Find where the given text appears and provide that cell's center as [X, Y] coordinate. 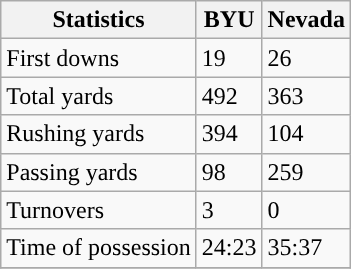
259 [306, 172]
26 [306, 58]
Nevada [306, 20]
BYU [229, 20]
104 [306, 134]
Total yards [99, 96]
Turnovers [99, 210]
363 [306, 96]
24:23 [229, 248]
First downs [99, 58]
3 [229, 210]
Rushing yards [99, 134]
19 [229, 58]
98 [229, 172]
394 [229, 134]
0 [306, 210]
35:37 [306, 248]
492 [229, 96]
Time of possession [99, 248]
Statistics [99, 20]
Passing yards [99, 172]
